Detect which cell encompasses the target text, then output its (X, Y) center coordinate. 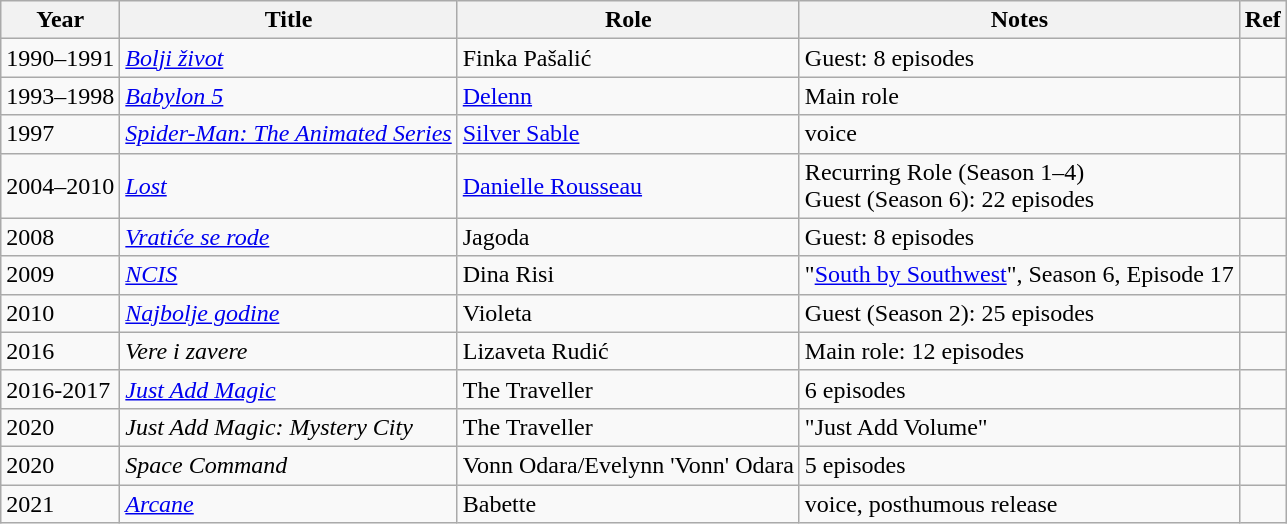
Vonn Odara/Evelynn 'Vonn' Odara (628, 465)
Just Add Magic (288, 389)
Spider-Man: The Animated Series (288, 134)
Finka Pašalić (628, 58)
1997 (60, 134)
"South by Southwest", Season 6, Episode 17 (1019, 275)
Guest (Season 2): 25 episodes (1019, 313)
Silver Sable (628, 134)
2016 (60, 351)
Dina Risi (628, 275)
NCIS (288, 275)
Babylon 5 (288, 96)
Main role: 12 episodes (1019, 351)
Violeta (628, 313)
Role (628, 20)
Ref (1262, 20)
Bolji život (288, 58)
voice (1019, 134)
Najbolje godine (288, 313)
Vratiće se rode (288, 237)
Lost (288, 186)
Lizaveta Rudić (628, 351)
2008 (60, 237)
Year (60, 20)
2021 (60, 503)
voice, posthumous release (1019, 503)
Vere i zavere (288, 351)
"Just Add Volume" (1019, 427)
Main role (1019, 96)
Space Command (288, 465)
5 episodes (1019, 465)
Notes (1019, 20)
Recurring Role (Season 1–4)Guest (Season 6): 22 episodes (1019, 186)
Danielle Rousseau (628, 186)
Babette (628, 503)
6 episodes (1019, 389)
Delenn (628, 96)
1990–1991 (60, 58)
2016-2017 (60, 389)
2004–2010 (60, 186)
2010 (60, 313)
Jagoda (628, 237)
Just Add Magic: Mystery City (288, 427)
Title (288, 20)
Arcane (288, 503)
2009 (60, 275)
1993–1998 (60, 96)
